Locate the cell with the specified text and output its (x, y) center coordinate. 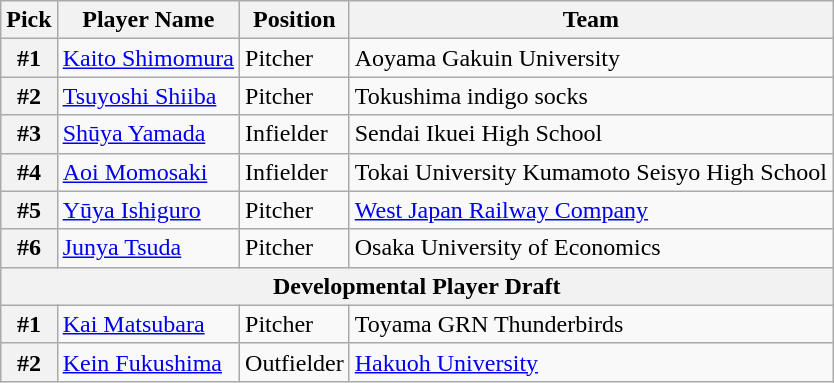
Kaito Shimomura (148, 58)
Pick (29, 20)
Junya Tsuda (148, 248)
Aoi Momosaki (148, 172)
Sendai Ikuei High School (590, 134)
Tokai University Kumamoto Seisyo High School (590, 172)
Yūya Ishiguro (148, 210)
Shūya Yamada (148, 134)
Tokushima indigo socks (590, 96)
#3 (29, 134)
West Japan Railway Company (590, 210)
Kai Matsubara (148, 324)
#4 (29, 172)
Player Name (148, 20)
Position (295, 20)
#6 (29, 248)
Tsuyoshi Shiiba (148, 96)
Developmental Player Draft (417, 286)
Toyama GRN Thunderbirds (590, 324)
Team (590, 20)
Osaka University of Economics (590, 248)
Outfielder (295, 362)
Kein Fukushima (148, 362)
#5 (29, 210)
Aoyama Gakuin University (590, 58)
Hakuoh University (590, 362)
